Return (x, y) of the center of cell containing provided text 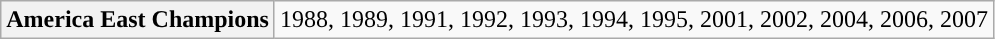
America East Champions (138, 20)
1988, 1989, 1991, 1992, 1993, 1994, 1995, 2001, 2002, 2004, 2006, 2007 (634, 20)
